Provide the (X, Y) coordinate of the cell's center where the given text is located.  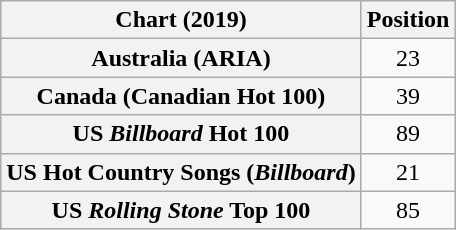
39 (408, 96)
US Billboard Hot 100 (181, 134)
Australia (ARIA) (181, 58)
Canada (Canadian Hot 100) (181, 96)
85 (408, 210)
Position (408, 20)
23 (408, 58)
US Rolling Stone Top 100 (181, 210)
Chart (2019) (181, 20)
US Hot Country Songs (Billboard) (181, 172)
89 (408, 134)
21 (408, 172)
